Identify which cell holds the provided text, then report its (X, Y) central coordinate. 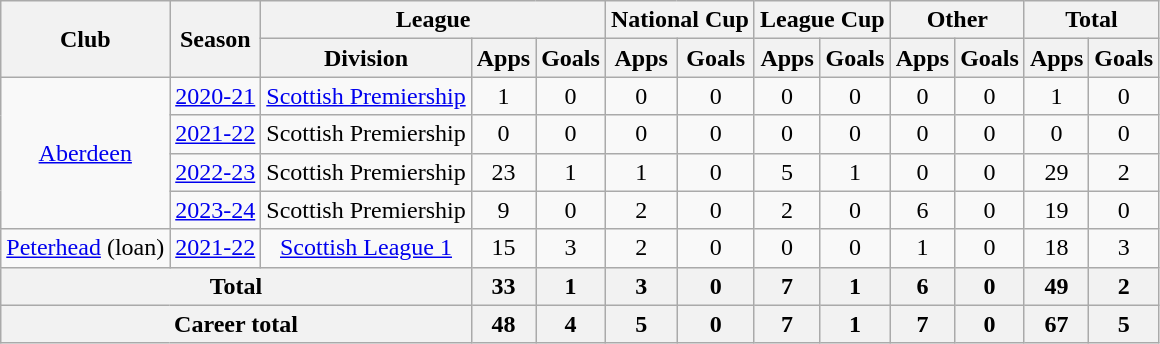
Other (957, 20)
19 (1056, 210)
33 (503, 286)
Season (216, 39)
18 (1056, 248)
23 (503, 172)
Peterhead (loan) (86, 248)
National Cup (680, 20)
Scottish League 1 (366, 248)
48 (503, 324)
29 (1056, 172)
49 (1056, 286)
League Cup (822, 20)
2020-21 (216, 96)
Division (366, 58)
4 (571, 324)
67 (1056, 324)
9 (503, 210)
Aberdeen (86, 153)
2023-24 (216, 210)
Career total (236, 324)
Club (86, 39)
15 (503, 248)
2022-23 (216, 172)
League (434, 20)
